For the text-containing cell, return its midpoint in [x, y] coordinate format. 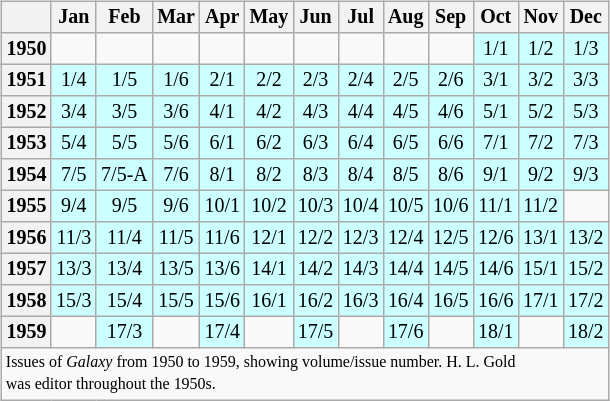
14/1 [269, 268]
7/5-A [124, 174]
1952 [26, 112]
2/2 [269, 80]
1/5 [124, 80]
12/1 [269, 238]
May [269, 18]
5/3 [586, 112]
10/2 [269, 206]
6/3 [316, 144]
15/6 [222, 300]
12/4 [406, 238]
Jun [316, 18]
8/1 [222, 174]
1/4 [74, 80]
5/5 [124, 144]
18/1 [496, 332]
14/3 [360, 268]
2/6 [450, 80]
Feb [124, 18]
3/5 [124, 112]
17/2 [586, 300]
3/2 [540, 80]
6/6 [450, 144]
10/4 [360, 206]
2/1 [222, 80]
14/2 [316, 268]
1951 [26, 80]
15/5 [176, 300]
17/1 [540, 300]
8/5 [406, 174]
9/4 [74, 206]
13/3 [74, 268]
15/2 [586, 268]
4/1 [222, 112]
9/5 [124, 206]
8/4 [360, 174]
3/6 [176, 112]
6/5 [406, 144]
13/2 [586, 238]
11/5 [176, 238]
16/2 [316, 300]
7/2 [540, 144]
12/2 [316, 238]
1/1 [496, 48]
11/4 [124, 238]
13/1 [540, 238]
13/5 [176, 268]
16/3 [360, 300]
1956 [26, 238]
17/4 [222, 332]
4/5 [406, 112]
1950 [26, 48]
5/1 [496, 112]
4/2 [269, 112]
12/5 [450, 238]
Sep [450, 18]
15/1 [540, 268]
14/5 [450, 268]
Nov [540, 18]
16/4 [406, 300]
1/2 [540, 48]
9/2 [540, 174]
11/3 [74, 238]
10/5 [406, 206]
Oct [496, 18]
1957 [26, 268]
16/6 [496, 300]
7/5 [74, 174]
5/4 [74, 144]
14/6 [496, 268]
10/1 [222, 206]
2/5 [406, 80]
1953 [26, 144]
7/1 [496, 144]
7/6 [176, 174]
4/6 [450, 112]
11/2 [540, 206]
12/3 [360, 238]
3/4 [74, 112]
Dec [586, 18]
Jul [360, 18]
16/5 [450, 300]
7/3 [586, 144]
1/6 [176, 80]
11/6 [222, 238]
1958 [26, 300]
9/1 [496, 174]
9/3 [586, 174]
12/6 [496, 238]
5/6 [176, 144]
10/6 [450, 206]
13/4 [124, 268]
3/3 [586, 80]
6/4 [360, 144]
10/3 [316, 206]
6/2 [269, 144]
1954 [26, 174]
15/4 [124, 300]
1959 [26, 332]
2/4 [360, 80]
8/2 [269, 174]
17/3 [124, 332]
11/1 [496, 206]
1/3 [586, 48]
18/2 [586, 332]
8/6 [450, 174]
1955 [26, 206]
2/3 [316, 80]
Aug [406, 18]
9/6 [176, 206]
4/4 [360, 112]
15/3 [74, 300]
17/6 [406, 332]
Issues of Galaxy from 1950 to 1959, showing volume/issue number. H. L. Goldwas editor throughout the 1950s. [305, 374]
16/1 [269, 300]
Mar [176, 18]
5/2 [540, 112]
Jan [74, 18]
6/1 [222, 144]
3/1 [496, 80]
17/5 [316, 332]
14/4 [406, 268]
4/3 [316, 112]
8/3 [316, 174]
13/6 [222, 268]
Apr [222, 18]
